Output the (x, y) coordinate of the center of the cell containing the given text.  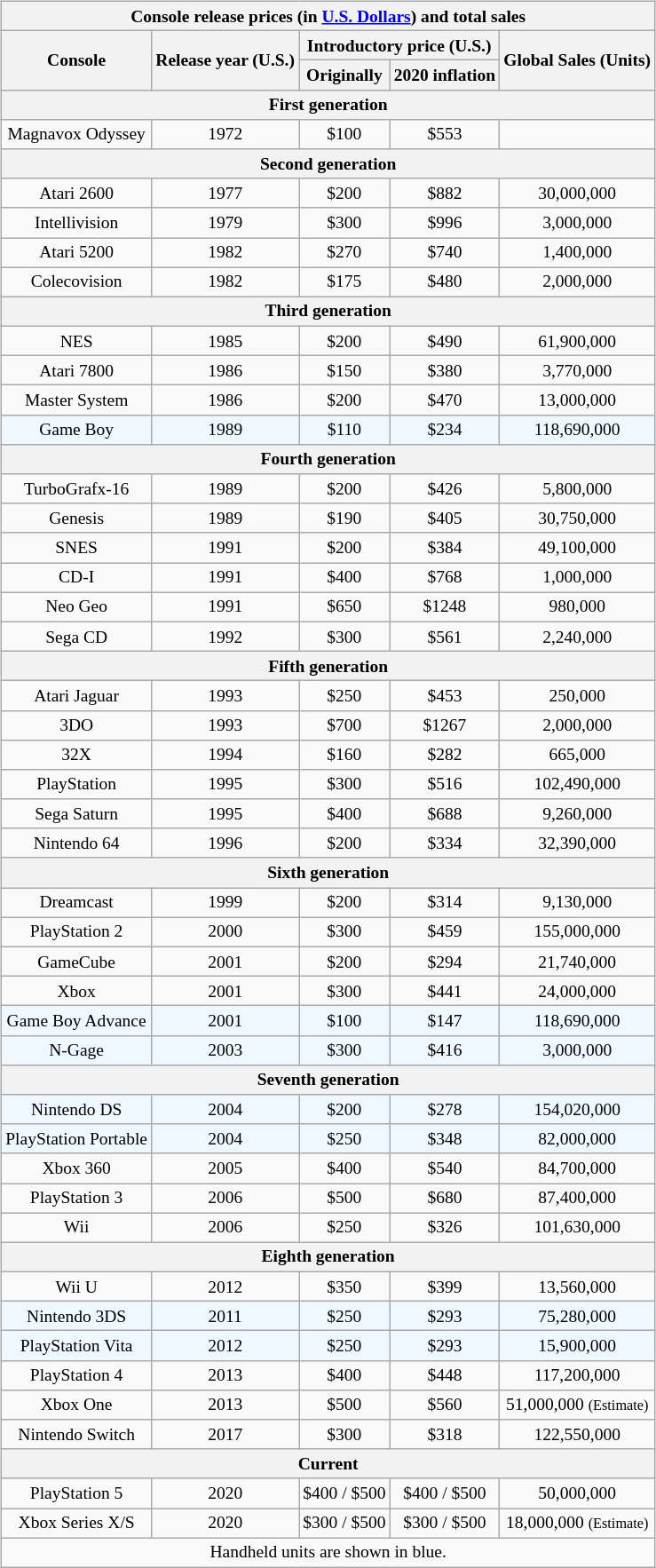
$416 (445, 1049)
$688 (445, 813)
1992 (225, 636)
Master System (76, 400)
$740 (445, 252)
Handheld units are shown in blue. (328, 1552)
PlayStation 2 (76, 932)
5,800,000 (577, 488)
87,400,000 (577, 1197)
Genesis (76, 519)
155,000,000 (577, 932)
TurboGrafx-16 (76, 488)
250,000 (577, 696)
13,000,000 (577, 400)
$768 (445, 577)
Nintendo Switch (76, 1435)
82,000,000 (577, 1138)
18,000,000 (Estimate) (577, 1524)
$453 (445, 696)
GameCube (76, 961)
$160 (344, 755)
32,390,000 (577, 843)
$294 (445, 961)
$384 (445, 547)
Game Boy Advance (76, 1021)
Second generation (328, 163)
15,900,000 (577, 1346)
Global Sales (Units) (577, 60)
13,560,000 (577, 1286)
Seventh generation (328, 1080)
Sega Saturn (76, 813)
NES (76, 341)
Console (76, 60)
$405 (445, 519)
CD-I (76, 577)
Neo Geo (76, 607)
117,200,000 (577, 1374)
$270 (344, 252)
Fifth generation (328, 666)
Intellivision (76, 222)
Dreamcast (76, 902)
101,630,000 (577, 1227)
980,000 (577, 607)
PlayStation (76, 785)
$553 (445, 133)
Console release prices (in U.S. Dollars) and total sales (328, 16)
24,000,000 (577, 991)
154,020,000 (577, 1110)
Wii (76, 1227)
Nintendo 64 (76, 843)
$996 (445, 222)
PlayStation 5 (76, 1493)
$399 (445, 1286)
$480 (445, 282)
$282 (445, 755)
$334 (445, 843)
Nintendo DS (76, 1110)
$348 (445, 1138)
PlayStation 3 (76, 1197)
30,750,000 (577, 519)
21,740,000 (577, 961)
1977 (225, 194)
$700 (344, 725)
2000 (225, 932)
61,900,000 (577, 341)
$350 (344, 1286)
Game Boy (76, 430)
$110 (344, 430)
$1267 (445, 725)
2017 (225, 1435)
1,000,000 (577, 577)
32X (76, 755)
Atari Jaguar (76, 696)
Xbox Series X/S (76, 1524)
Sixth generation (328, 872)
3DO (76, 725)
50,000,000 (577, 1493)
N-Gage (76, 1049)
Xbox 360 (76, 1168)
$147 (445, 1021)
1999 (225, 902)
$540 (445, 1168)
$318 (445, 1435)
$426 (445, 488)
Atari 2600 (76, 194)
Introductory price (U.S.) (399, 46)
$490 (445, 341)
$190 (344, 519)
$441 (445, 991)
Nintendo 3DS (76, 1316)
1994 (225, 755)
$561 (445, 636)
1985 (225, 341)
First generation (328, 105)
Colecovision (76, 282)
Magnavox Odyssey (76, 133)
Wii U (76, 1286)
$278 (445, 1110)
PlayStation Vita (76, 1346)
1996 (225, 843)
Xbox (76, 991)
Release year (U.S.) (225, 60)
665,000 (577, 755)
$560 (445, 1405)
2003 (225, 1049)
84,700,000 (577, 1168)
$470 (445, 400)
Originally (344, 75)
$380 (445, 371)
49,100,000 (577, 547)
PlayStation Portable (76, 1138)
$680 (445, 1197)
$459 (445, 932)
$650 (344, 607)
30,000,000 (577, 194)
2,240,000 (577, 636)
$326 (445, 1227)
$175 (344, 282)
Atari 7800 (76, 371)
9,260,000 (577, 813)
$448 (445, 1374)
2011 (225, 1316)
SNES (76, 547)
PlayStation 4 (76, 1374)
Eighth generation (328, 1257)
$314 (445, 902)
Xbox One (76, 1405)
2020 inflation (445, 75)
1,400,000 (577, 252)
Sega CD (76, 636)
$234 (445, 430)
Current (328, 1463)
Atari 5200 (76, 252)
$516 (445, 785)
122,550,000 (577, 1435)
3,770,000 (577, 371)
2005 (225, 1168)
Third generation (328, 311)
$150 (344, 371)
75,280,000 (577, 1316)
51,000,000 (Estimate) (577, 1405)
9,130,000 (577, 902)
102,490,000 (577, 785)
1979 (225, 222)
$882 (445, 194)
1972 (225, 133)
Fourth generation (328, 458)
$1248 (445, 607)
